Detect which cell encompasses the target text, then output its [x, y] center coordinate. 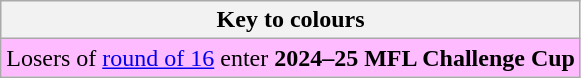
Losers of round of 16 enter 2024–25 MFL Challenge Cup [291, 58]
Key to colours [291, 20]
